Find where the given text appears and provide that cell's center as [X, Y] coordinate. 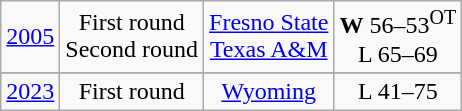
L 41–75 [398, 91]
2005 [30, 37]
Wyoming [269, 91]
2023 [30, 91]
First round [132, 91]
Fresno StateTexas A&M [269, 37]
First roundSecond round [132, 37]
W 56–53OTL 65–69 [398, 37]
